Return (X, Y) of the center of cell containing provided text 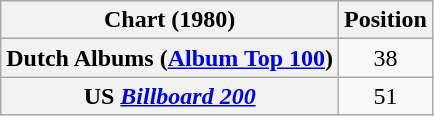
Position (386, 20)
Dutch Albums (Album Top 100) (170, 58)
Chart (1980) (170, 20)
51 (386, 96)
US Billboard 200 (170, 96)
38 (386, 58)
